For the text-containing cell, return its midpoint in (X, Y) coordinate format. 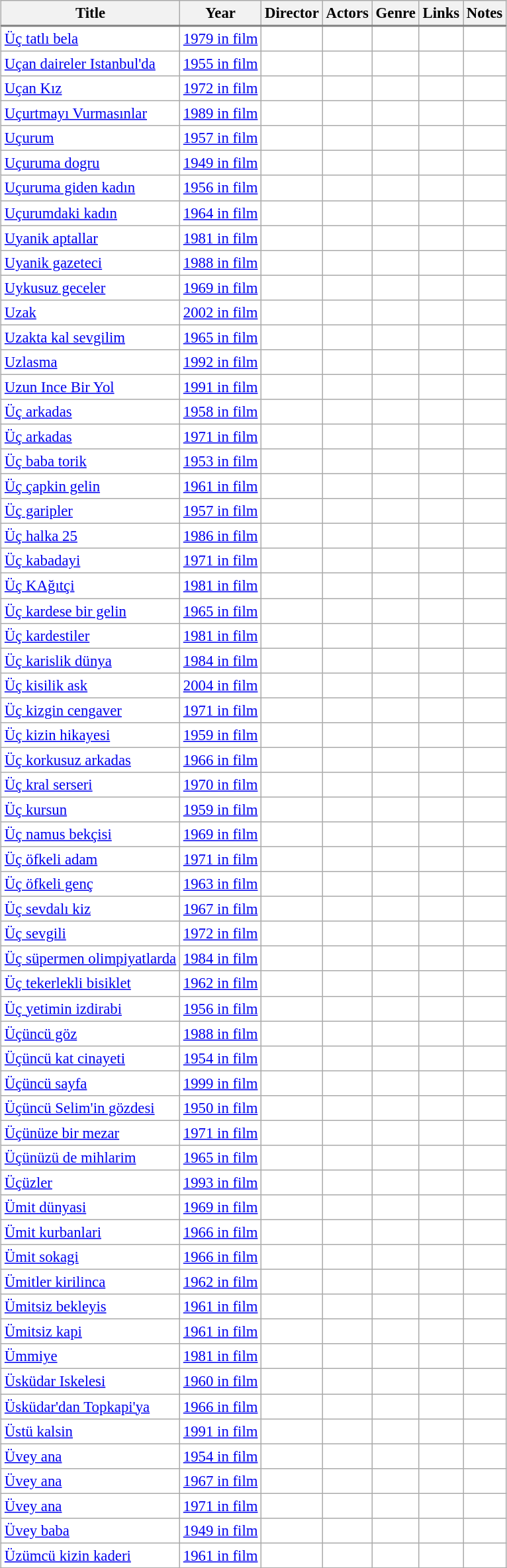
Üç çapkin gelin (91, 487)
Uçuruma giden kadın (91, 188)
Ümit kurbanlari (91, 1232)
1955 in film (221, 63)
Ümitsiz bekleyis (91, 1307)
Uçurum (91, 138)
Üstü kalsin (91, 1431)
Ümit sokagi (91, 1257)
Genre (396, 13)
Uçurtmayı Vurmasınlar (91, 114)
1960 in film (221, 1382)
1993 in film (221, 1182)
Üç öfkeli genç (91, 884)
Üç yetimin izdirabi (91, 1009)
Üçüncü göz (91, 1034)
Üç kizgin cengaver (91, 710)
Üçüncü Selim'in gözdesi (91, 1108)
Üç kral serseri (91, 785)
Uçurumdaki kadın (91, 213)
Director (292, 13)
Üç tatlı bela (91, 38)
Uzlasma (91, 362)
Year (221, 13)
Üç kardestiler (91, 636)
Üç KAğıtçi (91, 586)
Üzümcü kizin kaderi (91, 1555)
Title (91, 13)
1986 in film (221, 536)
Üç süpermen olimpiyatlarda (91, 959)
Ümmiye (91, 1356)
Üç sevgili (91, 934)
Üçüzler (91, 1182)
Üç kizin hikayesi (91, 735)
Ümitler kirilinca (91, 1282)
1989 in film (221, 114)
2002 in film (221, 312)
1970 in film (221, 785)
Uçuruma dogru (91, 163)
Uyanik gazeteci (91, 263)
1964 in film (221, 213)
Üç namus bekçisi (91, 835)
Uçan Kız (91, 89)
Üçünüze bir mezar (91, 1133)
Uzak (91, 312)
Links (441, 13)
Üç halka 25 (91, 536)
Üç korkusuz arkadas (91, 760)
Notes (484, 13)
Üç garipler (91, 511)
1958 in film (221, 412)
1992 in film (221, 362)
Üsküdar'dan Topkapi'ya (91, 1407)
Uykusuz geceler (91, 288)
Üçüncü sayfa (91, 1083)
Üvey baba (91, 1530)
1999 in film (221, 1083)
Üç kabadayi (91, 561)
Üç kardese bir gelin (91, 610)
Uzun Ince Bir Yol (91, 387)
2004 in film (221, 685)
Ümit dünyasi (91, 1208)
Üçüncü kat cinayeti (91, 1058)
Üç kisilik ask (91, 685)
Üsküdar Iskelesi (91, 1382)
Üç tekerlekli bisiklet (91, 983)
Uyanik aptallar (91, 238)
1950 in film (221, 1108)
Üç sevdalı kiz (91, 909)
1953 in film (221, 462)
Üç karislik dünya (91, 661)
Uçan daireler Istanbul'da (91, 63)
Actors (347, 13)
Üç baba torik (91, 462)
Uzakta kal sevgilim (91, 337)
Üç öfkeli adam (91, 859)
1963 in film (221, 884)
Üçünüzü de mihlarim (91, 1158)
1979 in film (221, 38)
Üç kursun (91, 809)
Ümitsiz kapi (91, 1332)
